Identify which cell holds the provided text, then report its [x, y] central coordinate. 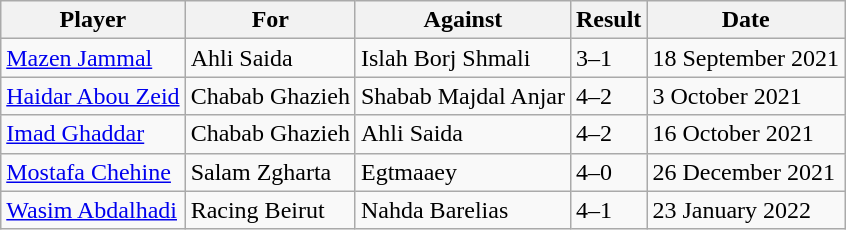
4–1 [608, 210]
26 December 2021 [746, 172]
Shabab Majdal Anjar [462, 96]
3 October 2021 [746, 96]
Against [462, 20]
4–0 [608, 172]
Nahda Barelias [462, 210]
3–1 [608, 58]
Result [608, 20]
18 September 2021 [746, 58]
Wasim Abdalhadi [93, 210]
Mostafa Chehine [93, 172]
For [270, 20]
Imad Ghaddar [93, 134]
23 January 2022 [746, 210]
Islah Borj Shmali [462, 58]
Date [746, 20]
16 October 2021 [746, 134]
Salam Zgharta [270, 172]
Egtmaaey [462, 172]
Player [93, 20]
Haidar Abou Zeid [93, 96]
Mazen Jammal [93, 58]
Racing Beirut [270, 210]
